For the text-containing cell, return its midpoint in [X, Y] coordinate format. 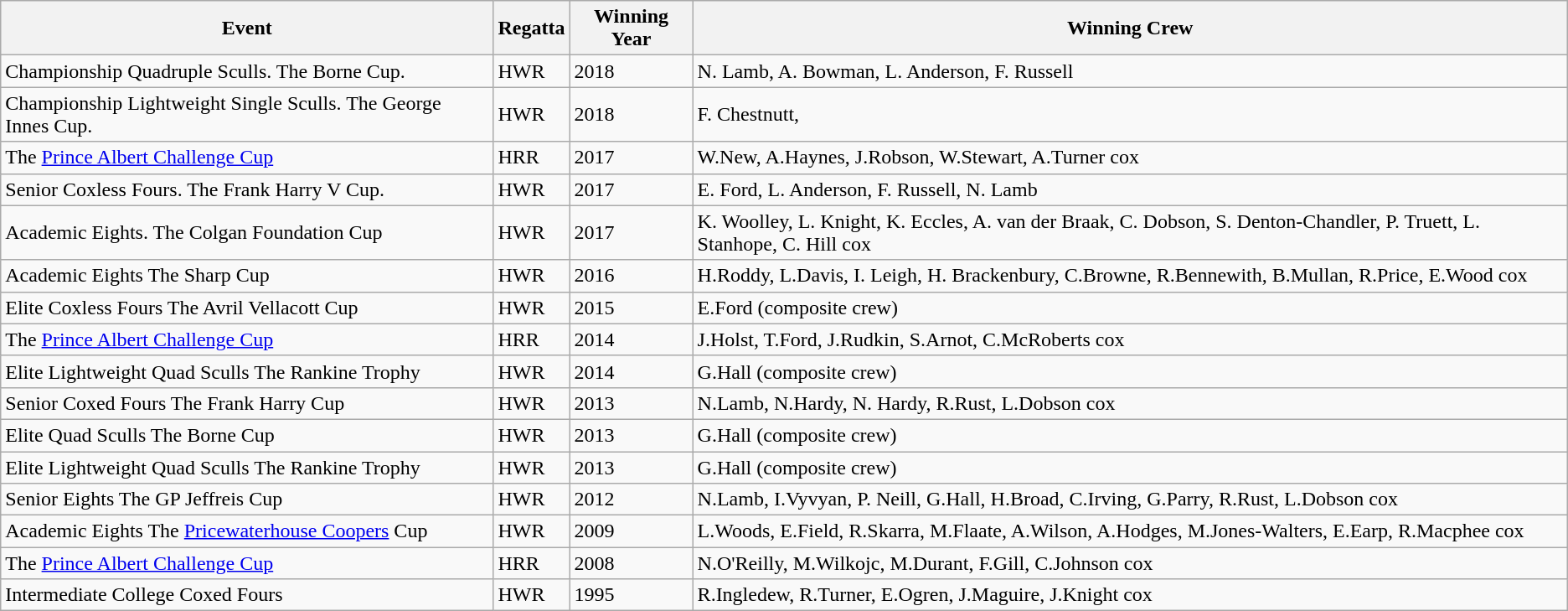
N. Lamb, A. Bowman, L. Anderson, F. Russell [1130, 71]
Academic Eights. The Colgan Foundation Cup [247, 233]
F. Chestnutt, [1130, 114]
Championship Lightweight Single Sculls. The George Innes Cup. [247, 114]
2015 [632, 308]
Intermediate College Coxed Fours [247, 595]
1995 [632, 595]
N.O'Reilly, M.Wilkojc, M.Durant, F.Gill, C.Johnson cox [1130, 563]
Senior Coxless Fours. The Frank Harry V Cup. [247, 189]
Senior Eights The GP Jeffreis Cup [247, 500]
Elite Coxless Fours The Avril Vellacott Cup [247, 308]
Regatta [531, 28]
Winning Crew [1130, 28]
K. Woolley, L. Knight, K. Eccles, A. van der Braak, C. Dobson, S. Denton-Chandler, P. Truett, L. Stanhope, C. Hill cox [1130, 233]
Elite Quad Sculls The Borne Cup [247, 435]
Senior Coxed Fours The Frank Harry Cup [247, 403]
N.Lamb, N.Hardy, N. Hardy, R.Rust, L.Dobson cox [1130, 403]
Academic Eights The Sharp Cup [247, 276]
J.Holst, T.Ford, J.Rudkin, S.Arnot, C.McRoberts cox [1130, 339]
2016 [632, 276]
2009 [632, 531]
W.New, A.Haynes, J.Robson, W.Stewart, A.Turner cox [1130, 158]
E. Ford, L. Anderson, F. Russell, N. Lamb [1130, 189]
Championship Quadruple Sculls. The Borne Cup. [247, 71]
R.Ingledew, R.Turner, E.Ogren, J.Maguire, J.Knight cox [1130, 595]
E.Ford (composite crew) [1130, 308]
Event [247, 28]
L.Woods, E.Field, R.Skarra, M.Flaate, A.Wilson, A.Hodges, M.Jones-Walters, E.Earp, R.Macphee cox [1130, 531]
H.Roddy, L.Davis, I. Leigh, H. Brackenbury, C.Browne, R.Bennewith, B.Mullan, R.Price, E.Wood cox [1130, 276]
2012 [632, 500]
Winning Year [632, 28]
Academic Eights The Pricewaterhouse Coopers Cup [247, 531]
N.Lamb, I.Vyvyan, P. Neill, G.Hall, H.Broad, C.Irving, G.Parry, R.Rust, L.Dobson cox [1130, 500]
2008 [632, 563]
